Extract the [x, y] coordinate from the center of the cell holding the provided text.  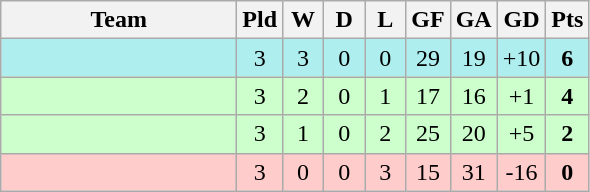
31 [474, 172]
29 [428, 58]
GD [522, 20]
17 [428, 96]
16 [474, 96]
19 [474, 58]
GA [474, 20]
25 [428, 134]
Team [119, 20]
W [304, 20]
GF [428, 20]
+10 [522, 58]
D [344, 20]
4 [568, 96]
+5 [522, 134]
L [386, 20]
15 [428, 172]
+1 [522, 96]
-16 [522, 172]
Pts [568, 20]
6 [568, 58]
20 [474, 134]
Pld [260, 20]
